For the text-containing cell, return its midpoint in (x, y) coordinate format. 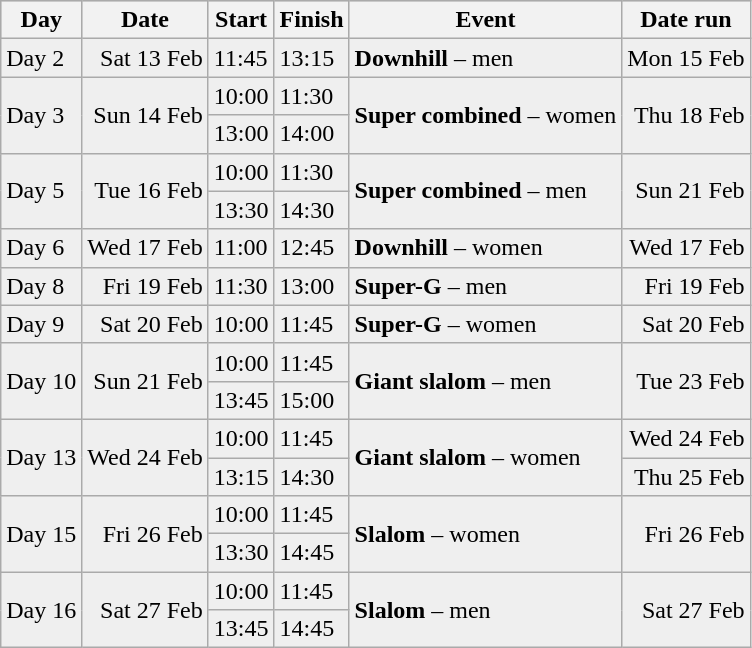
Date (145, 20)
Day 2 (42, 58)
Date run (686, 20)
Day 5 (42, 191)
Event (486, 20)
Giant slalom – men (486, 381)
Sun 14 Feb (145, 115)
Tue 23 Feb (686, 381)
Day 6 (42, 248)
Finish (312, 20)
14:00 (312, 134)
Sat 13 Feb (145, 58)
Day 9 (42, 324)
Super-G – women (486, 324)
Start (241, 20)
Day 16 (42, 610)
Day 3 (42, 115)
11:00 (241, 248)
Day 10 (42, 381)
12:45 (312, 248)
Day (42, 20)
Downhill – men (486, 58)
Slalom – women (486, 534)
Thu 18 Feb (686, 115)
Super-G – men (486, 286)
Thu 25 Feb (686, 477)
Day 8 (42, 286)
Super combined – women (486, 115)
Mon 15 Feb (686, 58)
Super combined – men (486, 191)
Slalom – men (486, 610)
15:00 (312, 400)
Day 13 (42, 457)
Day 15 (42, 534)
Tue 16 Feb (145, 191)
Giant slalom – women (486, 457)
Downhill – women (486, 248)
